Return the [x, y] coordinate for the center point of the cell that contains the specified text.  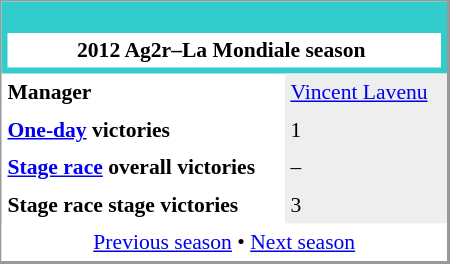
Vincent Lavenu [366, 93]
3 [366, 205]
One-day victories [144, 130]
Manager [144, 93]
Stage race overall victories [144, 167]
1 [366, 130]
Previous season • Next season [225, 243]
Stage race stage victories [144, 205]
– [366, 167]
